Provide the [X, Y] coordinate of the cell's center where the given text is located.  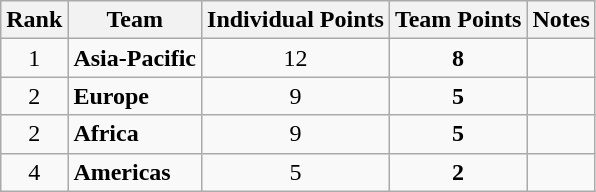
Notes [561, 20]
Africa [135, 134]
8 [458, 58]
Americas [135, 172]
Team [135, 20]
1 [34, 58]
Asia-Pacific [135, 58]
12 [296, 58]
Rank [34, 20]
Individual Points [296, 20]
4 [34, 172]
Team Points [458, 20]
Europe [135, 96]
